Extract the (X, Y) coordinate from the center of the cell holding the provided text.  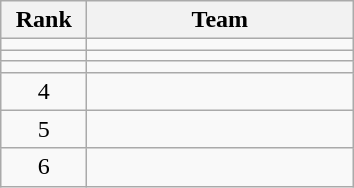
Team (220, 20)
Rank (44, 20)
4 (44, 91)
6 (44, 167)
5 (44, 129)
